From the cell containing the given text, extract its center point as (x, y) coordinate. 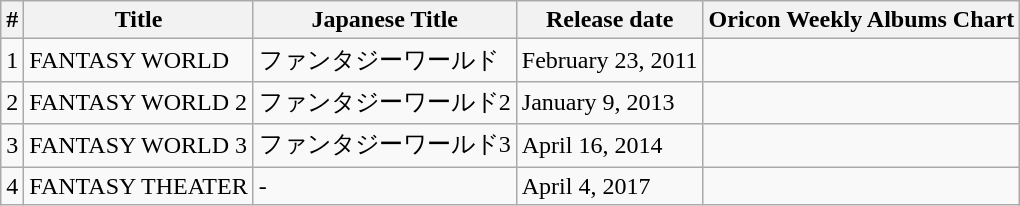
3 (12, 146)
FANTASY WORLD 3 (138, 146)
FANTASY WORLD (138, 60)
April 4, 2017 (610, 185)
April 16, 2014 (610, 146)
# (12, 20)
ファンタジーワールド3 (384, 146)
- (384, 185)
Japanese Title (384, 20)
FANTASY THEATER (138, 185)
4 (12, 185)
ファンタジーワールド2 (384, 102)
February 23, 2011 (610, 60)
1 (12, 60)
FANTASY WORLD 2 (138, 102)
Title (138, 20)
Release date (610, 20)
2 (12, 102)
ファンタジーワールド (384, 60)
January 9, 2013 (610, 102)
Oricon Weekly Albums Chart (862, 20)
